Locate the cell with the specified text and output its [x, y] center coordinate. 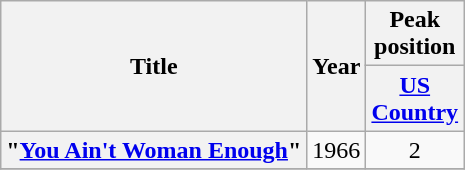
1966 [336, 150]
"You Ain't Woman Enough" [154, 150]
Year [336, 66]
USCountry [415, 98]
Title [154, 66]
Peakposition [415, 34]
2 [415, 150]
